Detect which cell encompasses the target text, then output its (x, y) center coordinate. 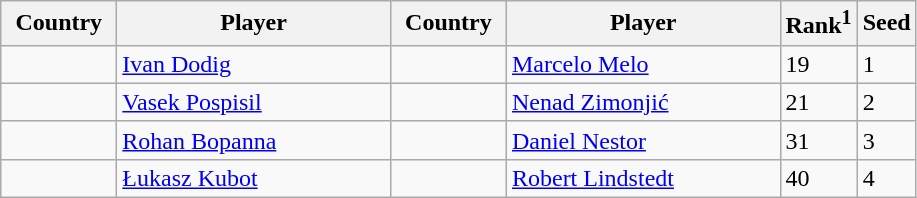
1 (886, 64)
21 (818, 102)
4 (886, 178)
Daniel Nestor (643, 140)
Vasek Pospisil (254, 102)
Rohan Bopanna (254, 140)
Łukasz Kubot (254, 178)
31 (818, 140)
19 (818, 64)
2 (886, 102)
3 (886, 140)
Marcelo Melo (643, 64)
Ivan Dodig (254, 64)
Robert Lindstedt (643, 178)
40 (818, 178)
Seed (886, 24)
Nenad Zimonjić (643, 102)
Rank1 (818, 24)
